Scan for the cell matching the given text and deliver its [x, y] coordinate at center. 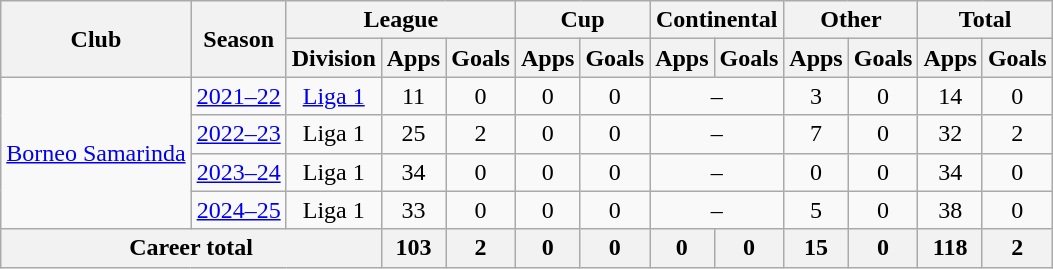
Career total [192, 248]
2023–24 [238, 172]
3 [816, 96]
2024–25 [238, 210]
League [400, 20]
Division [334, 58]
5 [816, 210]
14 [950, 96]
118 [950, 248]
2021–22 [238, 96]
Season [238, 39]
Borneo Samarinda [96, 153]
7 [816, 134]
33 [413, 210]
11 [413, 96]
2022–23 [238, 134]
103 [413, 248]
Cup [582, 20]
25 [413, 134]
15 [816, 248]
Continental [717, 20]
Other [851, 20]
38 [950, 210]
Club [96, 39]
Total [985, 20]
32 [950, 134]
